For the text-containing cell, return its midpoint in [x, y] coordinate format. 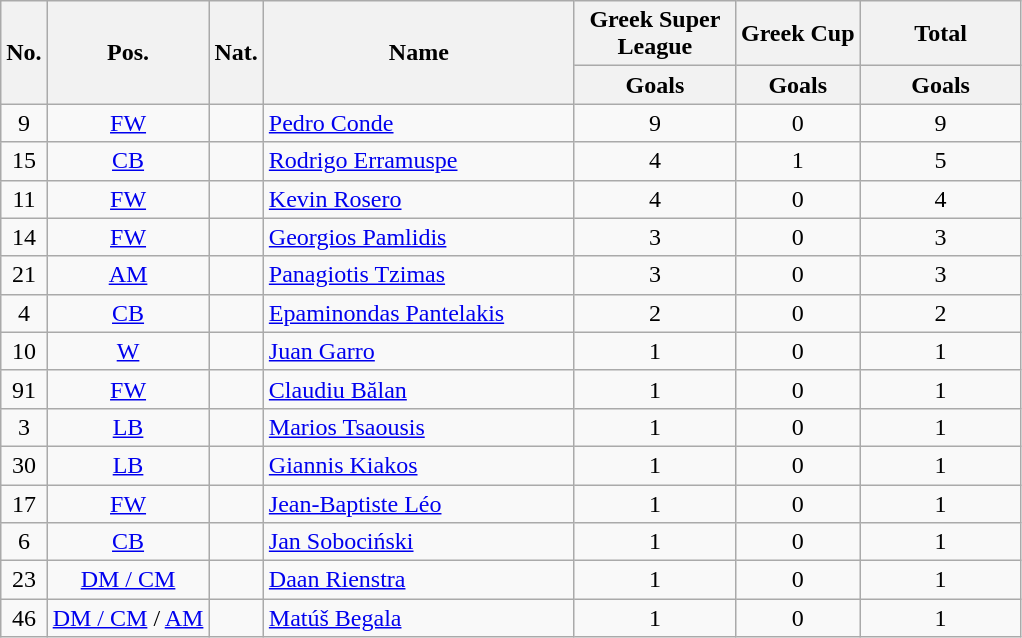
46 [24, 618]
Matúš Begala [418, 618]
Panagiotis Tzimas [418, 275]
17 [24, 503]
Name [418, 52]
Total [940, 34]
Georgios Pamlidis [418, 237]
DM / CM [128, 580]
Jean-Baptiste Léo [418, 503]
21 [24, 275]
11 [24, 199]
Greek Cup [798, 34]
Daan Rienstra [418, 580]
Epaminondas Pantelakis [418, 313]
Jan Sobociński [418, 542]
10 [24, 351]
Kevin Rosero [418, 199]
DM / CM / AM [128, 618]
Nat. [236, 52]
Giannis Kiakos [418, 465]
Pedro Conde [418, 123]
AM [128, 275]
Rodrigo Erramuspe [418, 161]
15 [24, 161]
Claudiu Bălan [418, 389]
23 [24, 580]
14 [24, 237]
Pos. [128, 52]
5 [940, 161]
91 [24, 389]
No. [24, 52]
Marios Tsaousis [418, 427]
Greek Super League [654, 34]
Juan Garro [418, 351]
W [128, 351]
30 [24, 465]
6 [24, 542]
